Capture the cell that displays the provided text and extract its (x, y) central coordinate. 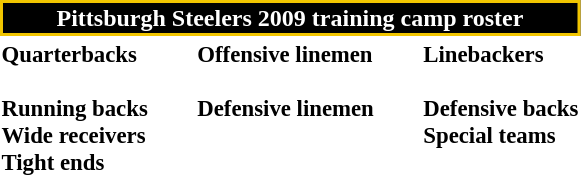
Pittsburgh Steelers 2009 training camp roster (290, 18)
